Locate the cell with the specified text and output its [X, Y] center coordinate. 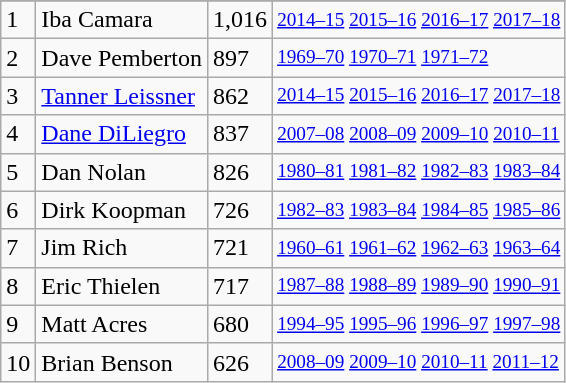
1969–70 1970–71 1971–72 [419, 58]
1987–88 1988–89 1989–90 1990–91 [419, 286]
726 [240, 210]
1994–95 1995–96 1996–97 1997–98 [419, 324]
Brian Benson [122, 362]
826 [240, 172]
1982–83 1983–84 1984–85 1985–86 [419, 210]
10 [18, 362]
2008–09 2009–10 2010–11 2011–12 [419, 362]
6 [18, 210]
7 [18, 248]
680 [240, 324]
717 [240, 286]
4 [18, 134]
Jim Rich [122, 248]
1,016 [240, 20]
Iba Camara [122, 20]
862 [240, 96]
9 [18, 324]
3 [18, 96]
5 [18, 172]
837 [240, 134]
Tanner Leissner [122, 96]
Dan Nolan [122, 172]
897 [240, 58]
1 [18, 20]
Matt Acres [122, 324]
1960–61 1961–62 1962–63 1963–64 [419, 248]
2 [18, 58]
1980–81 1981–82 1982–83 1983–84 [419, 172]
Dirk Koopman [122, 210]
2007–08 2008–09 2009–10 2010–11 [419, 134]
Eric Thielen [122, 286]
8 [18, 286]
Dane DiLiegro [122, 134]
626 [240, 362]
721 [240, 248]
Dave Pemberton [122, 58]
